Search for the cell housing the specified text and yield its (X, Y) center coordinate. 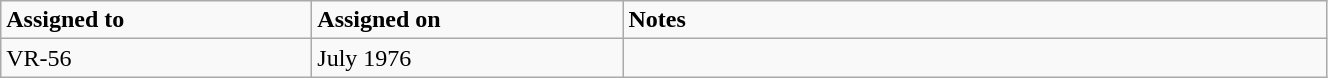
Assigned on (468, 20)
Notes (975, 20)
July 1976 (468, 58)
Assigned to (156, 20)
VR-56 (156, 58)
